Pinpoint the cell where the given text exists, returning its (X, Y) midpoint coordinate. 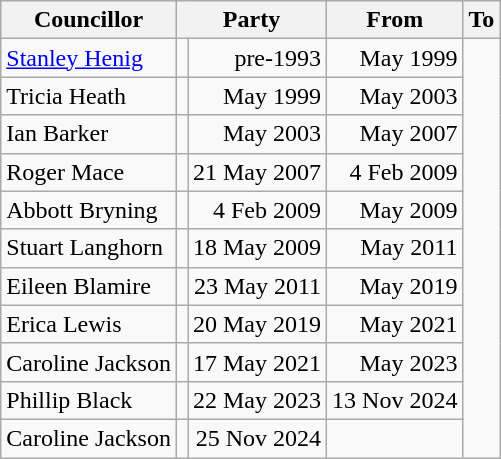
May 2021 (395, 324)
Roger Mace (89, 172)
Stuart Langhorn (89, 248)
Councillor (89, 20)
18 May 2009 (258, 248)
Ian Barker (89, 134)
To (482, 20)
May 2019 (395, 286)
Phillip Black (89, 400)
22 May 2023 (258, 400)
May 2007 (395, 134)
Erica Lewis (89, 324)
Eileen Blamire (89, 286)
From (395, 20)
21 May 2007 (258, 172)
pre-1993 (258, 58)
13 Nov 2024 (395, 400)
25 Nov 2024 (258, 438)
Party (251, 20)
May 2023 (395, 362)
Tricia Heath (89, 96)
17 May 2021 (258, 362)
20 May 2019 (258, 324)
May 2009 (395, 210)
23 May 2011 (258, 286)
Stanley Henig (89, 58)
Abbott Bryning (89, 210)
May 2011 (395, 248)
